Return the [x, y] coordinate for the center point of the cell that contains the specified text.  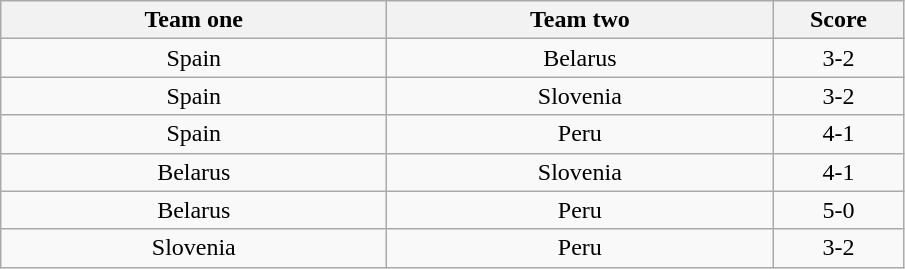
5-0 [838, 210]
Team two [580, 20]
Team one [194, 20]
Score [838, 20]
